Extract the [x, y] coordinate from the center of the cell holding the provided text.  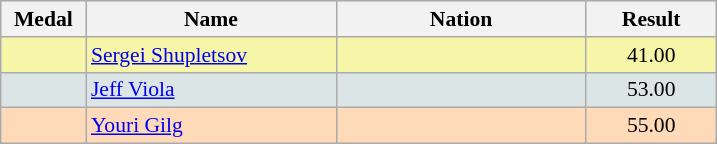
41.00 [651, 55]
Nation [461, 19]
Result [651, 19]
53.00 [651, 90]
55.00 [651, 126]
Jeff Viola [211, 90]
Sergei Shupletsov [211, 55]
Youri Gilg [211, 126]
Medal [44, 19]
Name [211, 19]
